Provide the (X, Y) coordinate of the cell's center where the given text is located.  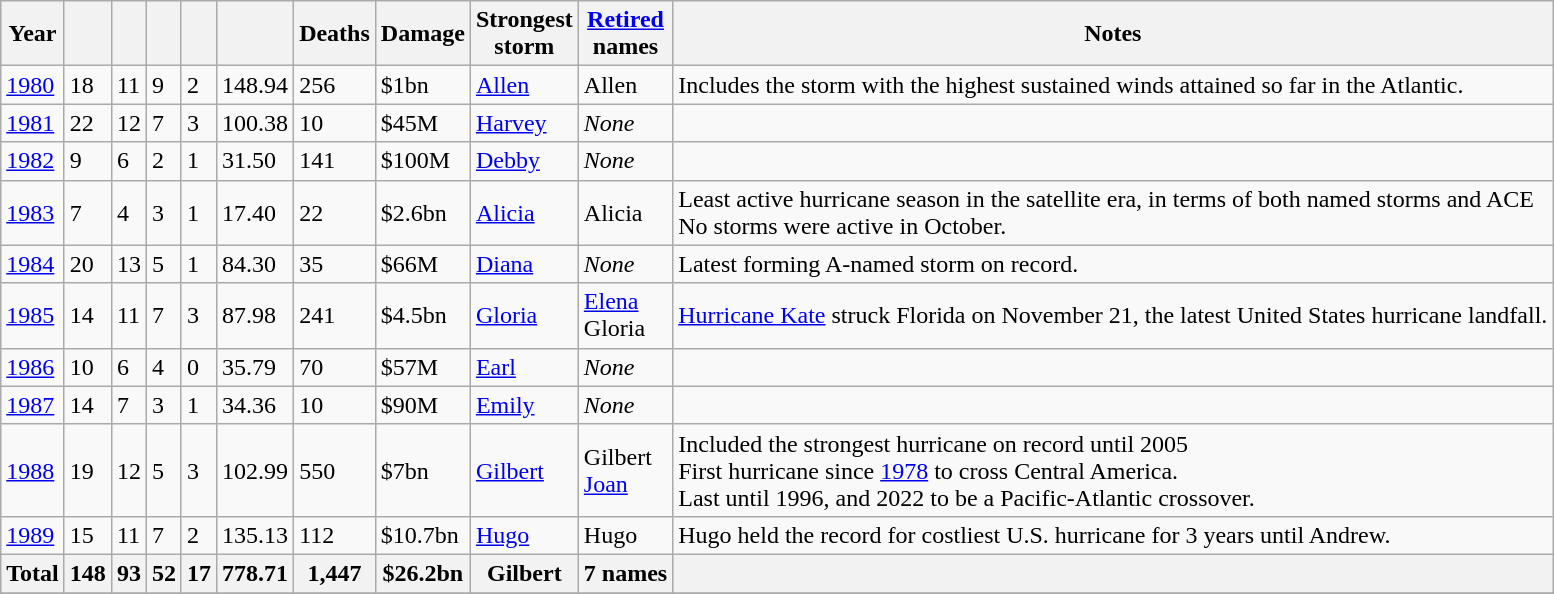
Includes the storm with the highest sustained winds attained so far in the Atlantic. (1113, 85)
7 names (625, 573)
$45M (422, 123)
13 (128, 264)
Earl (524, 367)
550 (335, 470)
Debby (524, 161)
Least active hurricane season in the satellite era, in terms of both named storms and ACENo storms were active in October. (1113, 212)
15 (88, 535)
17 (198, 573)
Gloria (524, 316)
Diana (524, 264)
Emily (524, 405)
35.79 (256, 367)
35 (335, 264)
1983 (33, 212)
241 (335, 316)
$1bn (422, 85)
18 (88, 85)
1982 (33, 161)
148.94 (256, 85)
$7bn (422, 470)
1985 (33, 316)
Latest forming A-named storm on record. (1113, 264)
Year (33, 34)
Elena Gloria (625, 316)
84.30 (256, 264)
Retirednames (625, 34)
70 (335, 367)
1988 (33, 470)
93 (128, 573)
1,447 (335, 573)
100.38 (256, 123)
102.99 (256, 470)
0 (198, 367)
Hugo held the record for costliest U.S. hurricane for 3 years until Andrew. (1113, 535)
52 (164, 573)
1980 (33, 85)
19 (88, 470)
112 (335, 535)
135.13 (256, 535)
148 (88, 573)
1981 (33, 123)
87.98 (256, 316)
Total (33, 573)
$4.5bn (422, 316)
256 (335, 85)
$100M (422, 161)
Damage (422, 34)
34.36 (256, 405)
1987 (33, 405)
Notes (1113, 34)
1986 (33, 367)
$66M (422, 264)
Harvey (524, 123)
17.40 (256, 212)
$57M (422, 367)
Deaths (335, 34)
$90M (422, 405)
Hurricane Kate struck Florida on November 21, the latest United States hurricane landfall. (1113, 316)
20 (88, 264)
$26.2bn (422, 573)
$2.6bn (422, 212)
Gilbert Joan (625, 470)
141 (335, 161)
Strongeststorm (524, 34)
778.71 (256, 573)
$10.7bn (422, 535)
31.50 (256, 161)
1984 (33, 264)
1989 (33, 535)
